Provide the [x, y] coordinate of the cell's center where the given text is located.  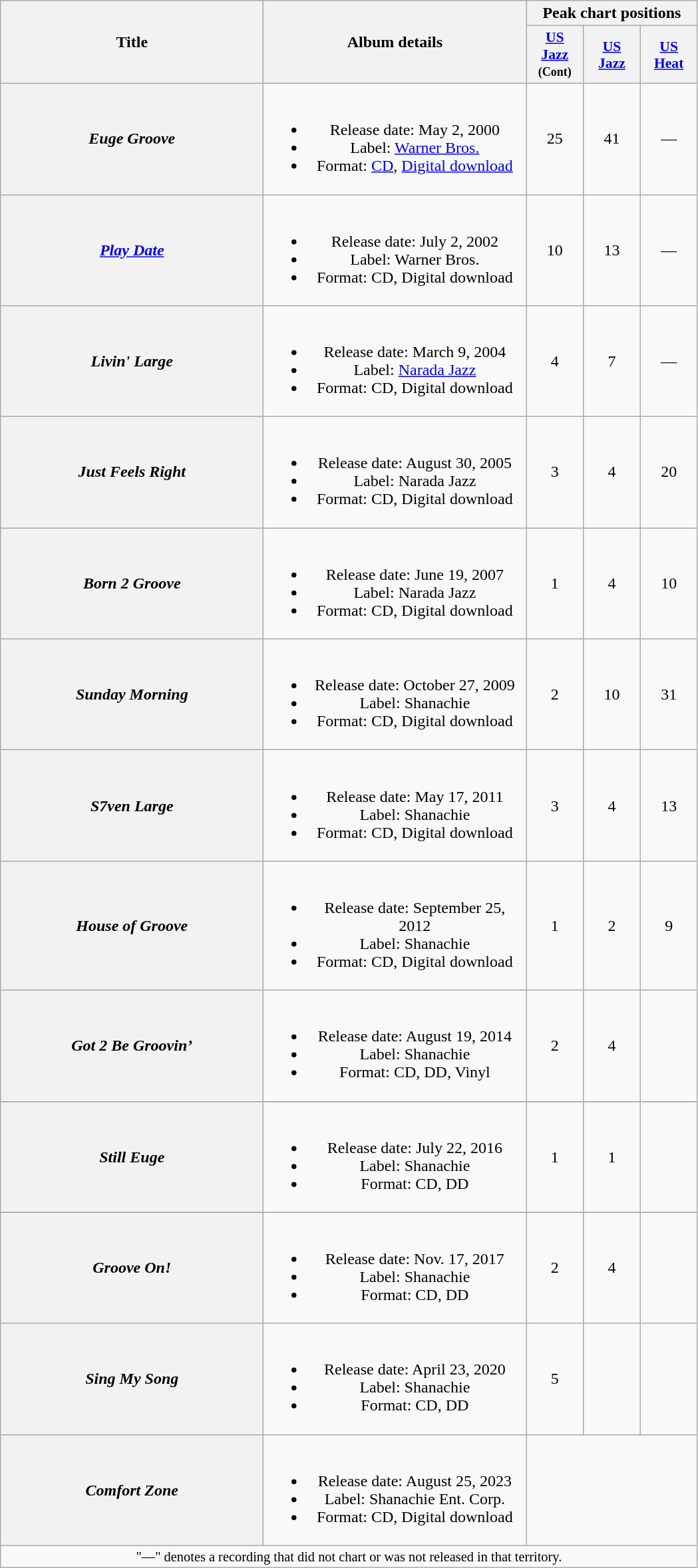
House of Groove [132, 926]
Peak chart positions [612, 13]
Release date: July 2, 2002Label: Warner Bros.Format: CD, Digital download [395, 250]
Sing My Song [132, 1379]
Comfort Zone [132, 1490]
5 [555, 1379]
Livin' Large [132, 362]
9 [669, 926]
Release date: March 9, 2004Label: Narada JazzFormat: CD, Digital download [395, 362]
Release date: August 25, 2023Label: Shanachie Ent. Corp.Format: CD, Digital download [395, 1490]
Play Date [132, 250]
US Heat [669, 55]
31 [669, 694]
Release date: October 27, 2009Label: ShanachieFormat: CD, Digital download [395, 694]
US Jazz [612, 55]
Euge Groove [132, 138]
Got 2 Be Groovin’ [132, 1045]
25 [555, 138]
S7ven Large [132, 806]
20 [669, 472]
"—" denotes a recording that did not chart or was not released in that territory. [349, 1557]
US Jazz(Cont) [555, 55]
Sunday Morning [132, 694]
Just Feels Right [132, 472]
Release date: Nov. 17, 2017Label: ShanachieFormat: CD, DD [395, 1267]
7 [612, 362]
Release date: July 22, 2016 Label: ShanachieFormat: CD, DD [395, 1157]
Release date: June 19, 2007Label: Narada JazzFormat: CD, Digital download [395, 584]
Album details [395, 43]
Release date: May 2, 2000Label: Warner Bros.Format: CD, Digital download [395, 138]
Release date: September 25, 2012Label: ShanachieFormat: CD, Digital download [395, 926]
41 [612, 138]
Release date: August 19, 2014Label: ShanachieFormat: CD, DD, Vinyl [395, 1045]
Release date: May 17, 2011Label: ShanachieFormat: CD, Digital download [395, 806]
Title [132, 43]
Born 2 Groove [132, 584]
Release date: April 23, 2020Label: ShanachieFormat: CD, DD [395, 1379]
Groove On! [132, 1267]
Still Euge [132, 1157]
Release date: August 30, 2005Label: Narada JazzFormat: CD, Digital download [395, 472]
